Return the [X, Y] coordinate for the center point of the cell that contains the specified text.  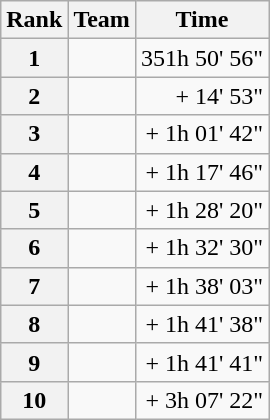
Team [102, 20]
8 [34, 324]
Time [202, 20]
+ 1h 28' 20" [202, 210]
+ 1h 41' 41" [202, 362]
4 [34, 172]
3 [34, 134]
+ 1h 32' 30" [202, 248]
1 [34, 58]
7 [34, 286]
6 [34, 248]
+ 1h 38' 03" [202, 286]
+ 1h 41' 38" [202, 324]
+ 14' 53" [202, 96]
+ 3h 07' 22" [202, 400]
Rank [34, 20]
2 [34, 96]
10 [34, 400]
5 [34, 210]
+ 1h 17' 46" [202, 172]
+ 1h 01' 42" [202, 134]
9 [34, 362]
351h 50' 56" [202, 58]
